Capture the cell that displays the provided text and extract its [X, Y] central coordinate. 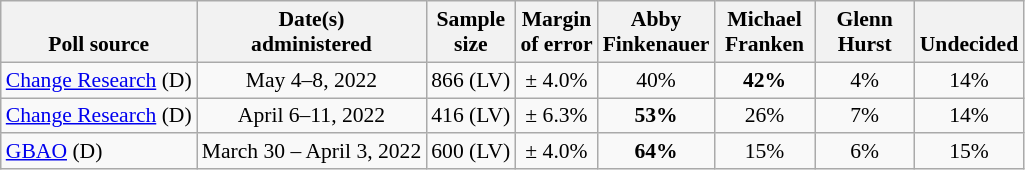
Undecided [969, 32]
416 (LV) [470, 116]
Marginof error [556, 32]
Samplesize [470, 32]
Poll source [99, 32]
4% [865, 80]
42% [764, 80]
64% [656, 152]
± 6.3% [556, 116]
GlennHurst [865, 32]
April 6–11, 2022 [312, 116]
MichaelFranken [764, 32]
53% [656, 116]
March 30 – April 3, 2022 [312, 152]
GBAO (D) [99, 152]
May 4–8, 2022 [312, 80]
Date(s)administered [312, 32]
7% [865, 116]
600 (LV) [470, 152]
AbbyFinkenauer [656, 32]
866 (LV) [470, 80]
6% [865, 152]
40% [656, 80]
26% [764, 116]
